Extract the (X, Y) coordinate from the center of the cell holding the provided text.  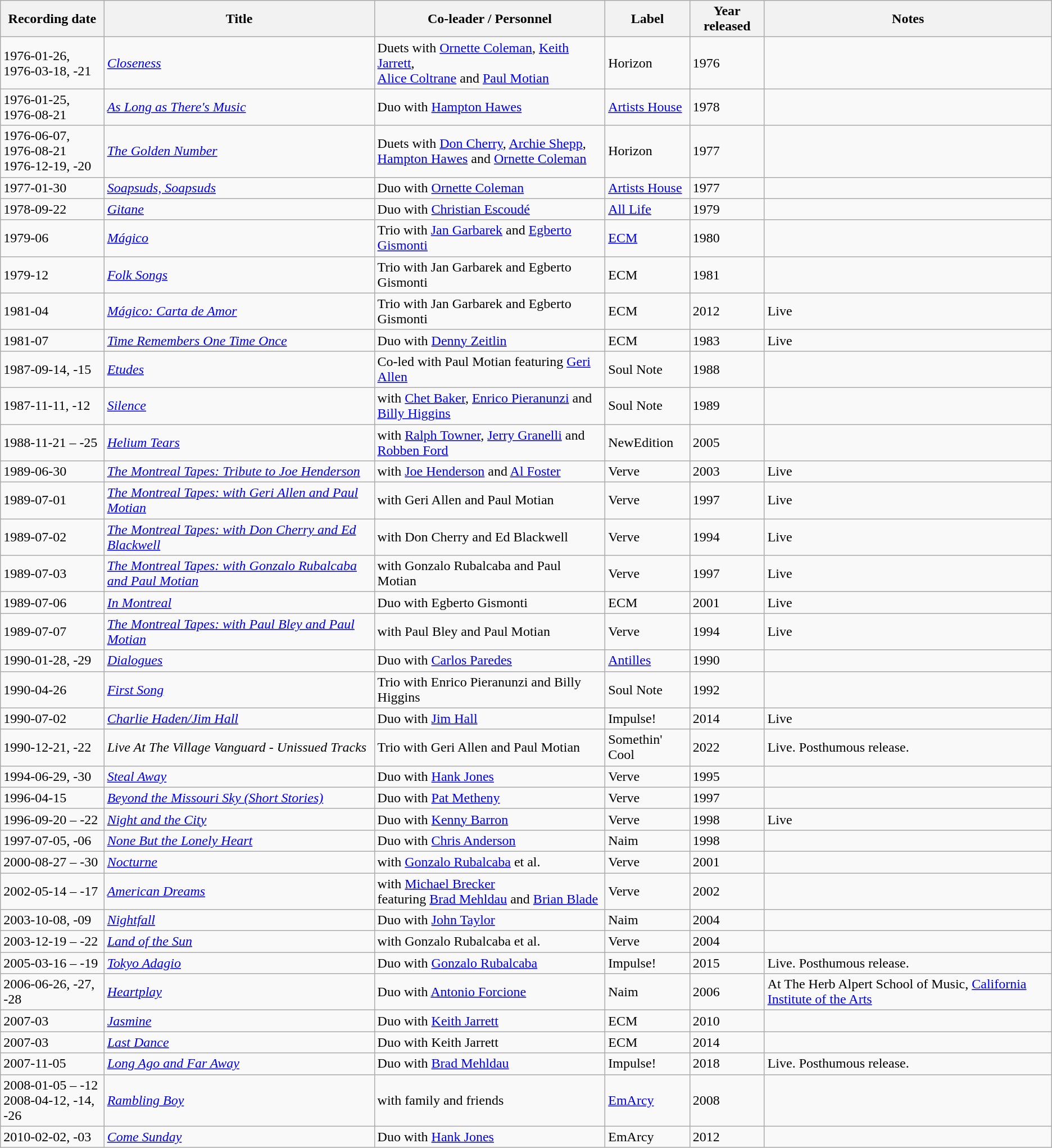
Night and the City (239, 819)
Mágico (239, 238)
Duo with Ornette Coleman (490, 188)
with Paul Bley and Paul Motian (490, 632)
1997-07-05, -06 (52, 840)
The Montreal Tapes: with Gonzalo Rubalcaba and Paul Motian (239, 573)
In Montreal (239, 603)
2008-01-05 – -12 2008-04-12, -14, -26 (52, 1100)
Antilles (647, 661)
American Dreams (239, 891)
Live At The Village Vanguard - Unissued Tracks (239, 748)
NewEdition (647, 442)
1981-07 (52, 340)
1978-09-22 (52, 209)
1976 (727, 63)
1996-04-15 (52, 798)
Etudes (239, 369)
1988 (727, 369)
Duo with Pat Metheny (490, 798)
The Montreal Tapes: with Don Cherry and Ed Blackwell (239, 537)
1989-07-01 (52, 500)
The Montreal Tapes: with Paul Bley and Paul Motian (239, 632)
1979-06 (52, 238)
1978 (727, 107)
2002-05-14 – -17 (52, 891)
1989-06-30 (52, 472)
1977-01-30 (52, 188)
1988-11-21 – -25 (52, 442)
Year released (727, 19)
with Joe Henderson and Al Foster (490, 472)
1979-12 (52, 274)
1990 (727, 661)
1990-12-21, -22 (52, 748)
2010 (727, 1021)
Heartplay (239, 992)
Rambling Boy (239, 1100)
Helium Tears (239, 442)
Duets with Don Cherry, Archie Shepp, Hampton Hawes and Ornette Coleman (490, 151)
Duo with John Taylor (490, 920)
Dialogues (239, 661)
1989 (727, 406)
with Ralph Towner, Jerry Granelli and Robben Ford (490, 442)
1983 (727, 340)
The Montreal Tapes: Tribute to Joe Henderson (239, 472)
1989-07-06 (52, 603)
At The Herb Alpert School of Music, California Institute of the Arts (908, 992)
2018 (727, 1064)
Mágico: Carta de Amor (239, 311)
1995 (727, 776)
Duo with Denny Zeitlin (490, 340)
with Gonzalo Rubalcaba and Paul Motian (490, 573)
Closeness (239, 63)
1994-06-29, -30 (52, 776)
2008 (727, 1100)
Jasmine (239, 1021)
First Song (239, 689)
1976-06-07, 1976-08-21 1976-12-19, -20 (52, 151)
The Golden Number (239, 151)
Duo with Chris Anderson (490, 840)
Come Sunday (239, 1137)
1981 (727, 274)
with Michael Brecker featuring Brad Mehldau and Brian Blade (490, 891)
2000-08-27 – -30 (52, 862)
As Long as There's Music (239, 107)
Nightfall (239, 920)
2006 (727, 992)
1990-07-02 (52, 718)
2005 (727, 442)
Duets with Ornette Coleman, Keith Jarrett, Alice Coltrane and Paul Motian (490, 63)
Nocturne (239, 862)
2003 (727, 472)
Duo with Christian Escoudé (490, 209)
Time Remembers One Time Once (239, 340)
Long Ago and Far Away (239, 1064)
Duo with Egberto Gismonti (490, 603)
Notes (908, 19)
Beyond the Missouri Sky (Short Stories) (239, 798)
with Don Cherry and Ed Blackwell (490, 537)
1989-07-03 (52, 573)
Recording date (52, 19)
None But the Lonely Heart (239, 840)
1996-09-20 – -22 (52, 819)
Duo with Carlos Paredes (490, 661)
Duo with Gonzalo Rubalcaba (490, 963)
2003-10-08, -09 (52, 920)
1976-01-25, 1976-08-21 (52, 107)
Silence (239, 406)
Duo with Hampton Hawes (490, 107)
Co-led with Paul Motian featuring Geri Allen (490, 369)
Land of the Sun (239, 942)
1987-09-14, -15 (52, 369)
1981-04 (52, 311)
Duo with Brad Mehldau (490, 1064)
2006-06-26, -27, -28 (52, 992)
Title (239, 19)
Duo with Antonio Forcione (490, 992)
Gitane (239, 209)
with Geri Allen and Paul Motian (490, 500)
The Montreal Tapes: with Geri Allen and Paul Motian (239, 500)
Duo with Kenny Barron (490, 819)
1990-04-26 (52, 689)
1980 (727, 238)
Steal Away (239, 776)
2007-11-05 (52, 1064)
Somethin' Cool (647, 748)
Tokyo Adagio (239, 963)
Duo with Jim Hall (490, 718)
2003-12-19 – -22 (52, 942)
Co-leader / Personnel (490, 19)
1976-01-26, 1976-03-18, -21 (52, 63)
1979 (727, 209)
Folk Songs (239, 274)
2010-02-02, -03 (52, 1137)
Charlie Haden/Jim Hall (239, 718)
2015 (727, 963)
1989-07-02 (52, 537)
Label (647, 19)
1989-07-07 (52, 632)
1987-11-11, -12 (52, 406)
Last Dance (239, 1042)
1992 (727, 689)
Trio with Geri Allen and Paul Motian (490, 748)
All Life (647, 209)
1990-01-28, -29 (52, 661)
2022 (727, 748)
2005-03-16 – -19 (52, 963)
2002 (727, 891)
Soapsuds, Soapsuds (239, 188)
with Chet Baker, Enrico Pieranunzi and Billy Higgins (490, 406)
Trio with Enrico Pieranunzi and Billy Higgins (490, 689)
with family and friends (490, 1100)
